Return [x, y] of the center of cell containing provided text 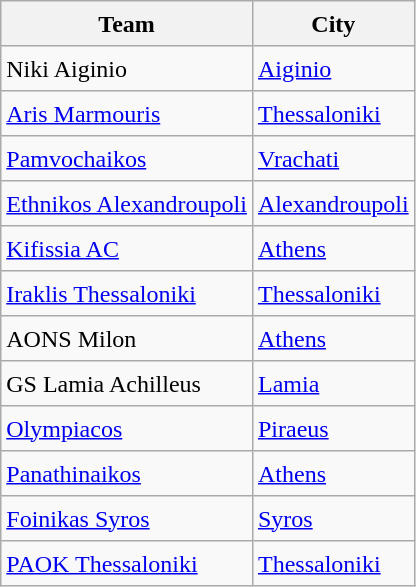
AONS Milon [127, 338]
PAOK Thessaloniki [127, 564]
Ethnikos Alexandroupoli [127, 204]
Foinikas Syros [127, 518]
Pamvochaikos [127, 158]
Team [127, 24]
Aiginio [333, 68]
Syros [333, 518]
Niki Aiginio [127, 68]
Aris Marmouris [127, 114]
Olympiacos [127, 428]
Vrachati [333, 158]
City [333, 24]
Piraeus [333, 428]
GS Lamia Achilleus [127, 384]
Alexandroupoli [333, 204]
Iraklis Thessaloniki [127, 294]
Kifissia AC [127, 248]
Lamia [333, 384]
Panathinaikos [127, 474]
